Locate the cell with the specified text and output its (x, y) center coordinate. 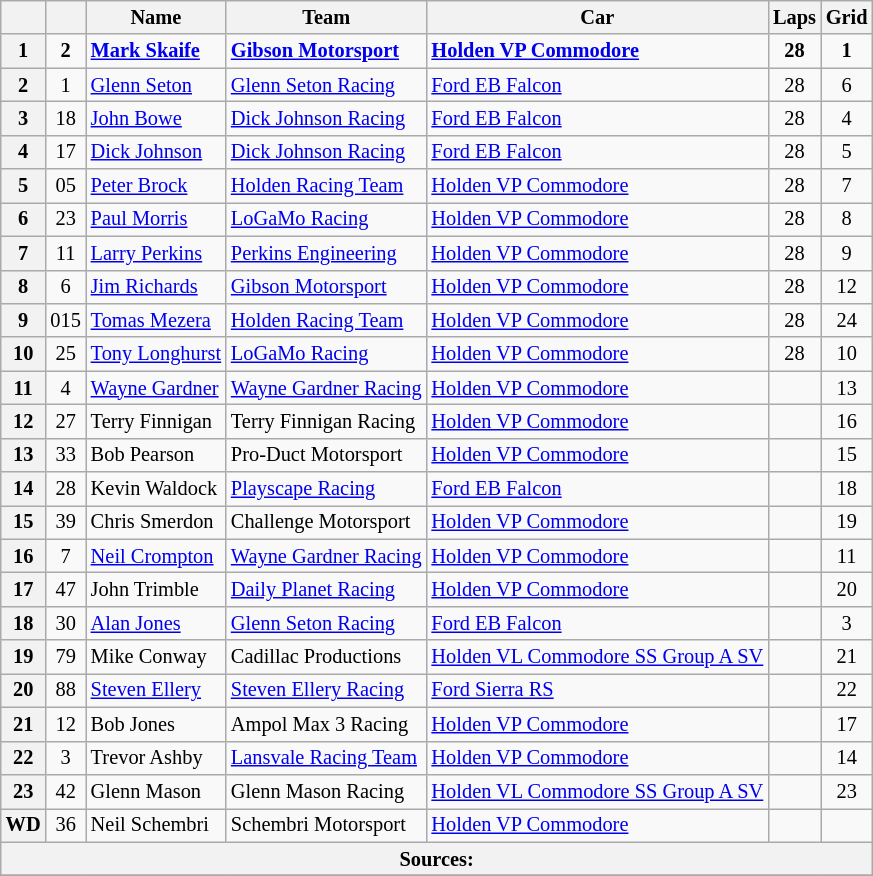
Glenn Mason (156, 791)
John Trimble (156, 589)
36 (66, 825)
Tony Longhurst (156, 354)
39 (66, 522)
Laps (794, 17)
Tomas Mezera (156, 320)
47 (66, 589)
Glenn Seton (156, 85)
Team (326, 17)
Perkins Engineering (326, 253)
24 (847, 320)
79 (66, 657)
Paul Morris (156, 219)
05 (66, 186)
Peter Brock (156, 186)
Grid (847, 17)
42 (66, 791)
WD (24, 825)
Schembri Motorsport (326, 825)
Daily Planet Racing (326, 589)
Wayne Gardner (156, 388)
Ford Sierra RS (598, 690)
Lansvale Racing Team (326, 758)
Ampol Max 3 Racing (326, 724)
Bob Jones (156, 724)
25 (66, 354)
Car (598, 17)
Kevin Waldock (156, 489)
Sources: (437, 859)
Mark Skaife (156, 51)
Jim Richards (156, 287)
27 (66, 421)
Chris Smerdon (156, 522)
Mike Conway (156, 657)
Alan Jones (156, 623)
Steven Ellery (156, 690)
Trevor Ashby (156, 758)
30 (66, 623)
33 (66, 455)
Neil Schembri (156, 825)
Bob Pearson (156, 455)
Playscape Racing (326, 489)
Steven Ellery Racing (326, 690)
Neil Crompton (156, 556)
Cadillac Productions (326, 657)
Pro-Duct Motorsport (326, 455)
Terry Finnigan Racing (326, 421)
88 (66, 690)
Name (156, 17)
Glenn Mason Racing (326, 791)
Dick Johnson (156, 152)
Challenge Motorsport (326, 522)
Terry Finnigan (156, 421)
Larry Perkins (156, 253)
015 (66, 320)
John Bowe (156, 118)
